Return [x, y] of the center of cell containing provided text 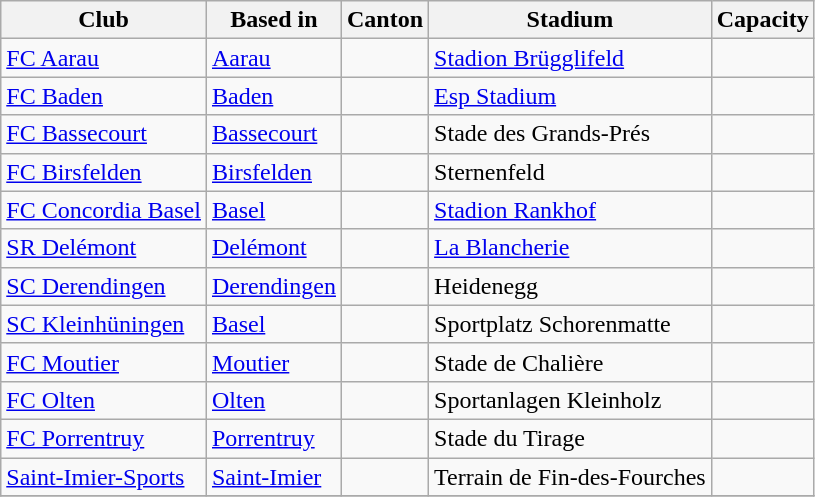
FC Bassecourt [104, 134]
Olten [274, 400]
FC Concordia Basel [104, 210]
Sternenfeld [570, 172]
FC Porrentruy [104, 438]
Sportanlagen Kleinholz [570, 400]
FC Aarau [104, 58]
Stade de Chalière [570, 362]
Stadium [570, 20]
SC Derendingen [104, 286]
Aarau [274, 58]
SC Kleinhüningen [104, 324]
Stade des Grands-Prés [570, 134]
Canton [384, 20]
Moutier [274, 362]
Porrentruy [274, 438]
La Blancherie [570, 248]
FC Baden [104, 96]
Saint-Imier-Sports [104, 477]
Delémont [274, 248]
Birsfelden [274, 172]
FC Olten [104, 400]
Heidenegg [570, 286]
Sportplatz Schorenmatte [570, 324]
Terrain de Fin-des-Fourches [570, 477]
Saint-Imier [274, 477]
Stadion Rankhof [570, 210]
Derendingen [274, 286]
SR Delémont [104, 248]
Based in [274, 20]
Stadion Brügglifeld [570, 58]
Bassecourt [274, 134]
Capacity [762, 20]
Esp Stadium [570, 96]
FC Moutier [104, 362]
FC Birsfelden [104, 172]
Stade du Tirage [570, 438]
Baden [274, 96]
Club [104, 20]
